From the cell containing the given text, extract its center point as (X, Y) coordinate. 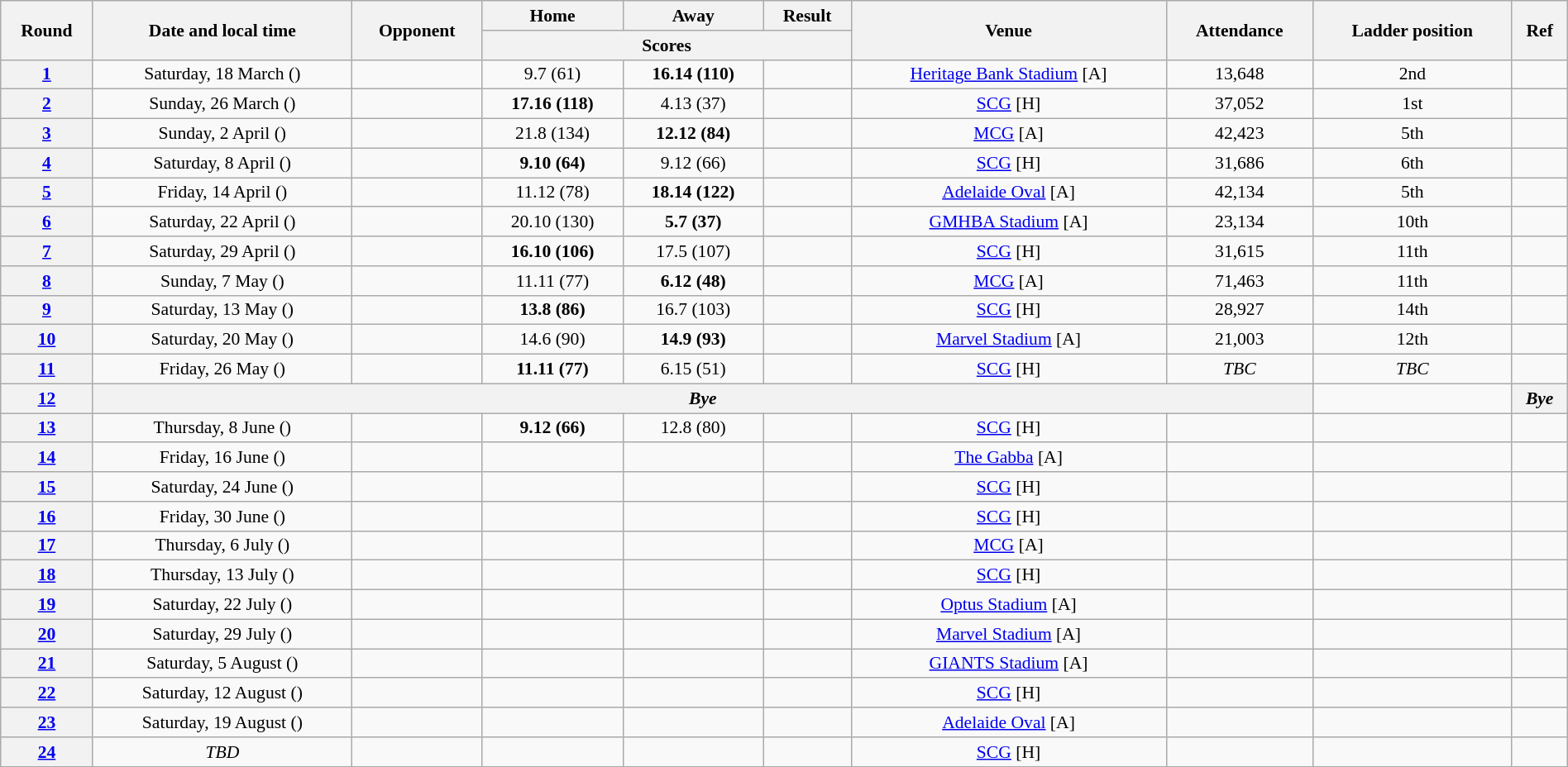
16.10 (106) (552, 251)
21.8 (134) (552, 134)
12.12 (84) (693, 134)
Scores (667, 45)
14 (46, 458)
Sunday, 2 April () (222, 134)
3 (46, 134)
12 (46, 398)
4 (46, 163)
2nd (1413, 74)
Saturday, 20 May () (222, 340)
9 (46, 310)
42,134 (1240, 193)
Thursday, 6 July () (222, 545)
18 (46, 575)
17.5 (107) (693, 251)
10th (1413, 222)
Saturday, 8 April () (222, 163)
13.8 (86) (552, 310)
20.10 (130) (552, 222)
9.10 (64) (552, 163)
23 (46, 722)
22 (46, 693)
6.12 (48) (693, 281)
18.14 (122) (693, 193)
31,615 (1240, 251)
Away (693, 16)
42,423 (1240, 134)
5.7 (37) (693, 222)
11.12 (78) (552, 193)
14th (1413, 310)
9.7 (61) (552, 74)
19 (46, 605)
2 (46, 104)
8 (46, 281)
Saturday, 12 August () (222, 693)
16 (46, 517)
Optus Stadium [A] (1009, 605)
10 (46, 340)
Heritage Bank Stadium [A] (1009, 74)
21 (46, 664)
GIANTS Stadium [A] (1009, 664)
16.7 (103) (693, 310)
14.9 (93) (693, 340)
16.14 (110) (693, 74)
6 (46, 222)
Opponent (417, 30)
Friday, 16 June () (222, 458)
GMHBA Stadium [A] (1009, 222)
17 (46, 545)
TBD (222, 752)
1st (1413, 104)
Thursday, 13 July () (222, 575)
Saturday, 24 June () (222, 487)
5 (46, 193)
17.16 (118) (552, 104)
Venue (1009, 30)
Saturday, 5 August () (222, 664)
Thursday, 8 June () (222, 428)
Friday, 26 May () (222, 369)
13 (46, 428)
37,052 (1240, 104)
Result (807, 16)
Saturday, 29 April () (222, 251)
14.6 (90) (552, 340)
Attendance (1240, 30)
15 (46, 487)
71,463 (1240, 281)
Sunday, 7 May () (222, 281)
Ladder position (1413, 30)
1 (46, 74)
Friday, 30 June () (222, 517)
6th (1413, 163)
Saturday, 19 August () (222, 722)
23,134 (1240, 222)
Round (46, 30)
The Gabba [A] (1009, 458)
Home (552, 16)
Saturday, 29 July () (222, 634)
Saturday, 22 April () (222, 222)
13,648 (1240, 74)
Saturday, 18 March () (222, 74)
21,003 (1240, 340)
4.13 (37) (693, 104)
6.15 (51) (693, 369)
31,686 (1240, 163)
Friday, 14 April () (222, 193)
Saturday, 13 May () (222, 310)
12th (1413, 340)
Ref (1540, 30)
Date and local time (222, 30)
24 (46, 752)
Saturday, 22 July () (222, 605)
28,927 (1240, 310)
12.8 (80) (693, 428)
7 (46, 251)
Sunday, 26 March () (222, 104)
11 (46, 369)
20 (46, 634)
